Output the [x, y] coordinate of the center of the cell containing the given text.  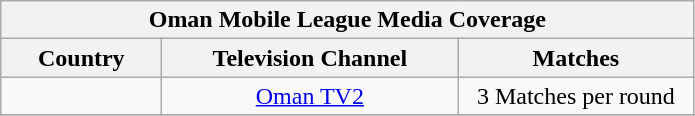
Matches [576, 58]
Oman Mobile League Media Coverage [348, 20]
Television Channel [310, 58]
Oman TV2 [310, 96]
3 Matches per round [576, 96]
Country [82, 58]
